Return (x, y) of the center of cell containing provided text 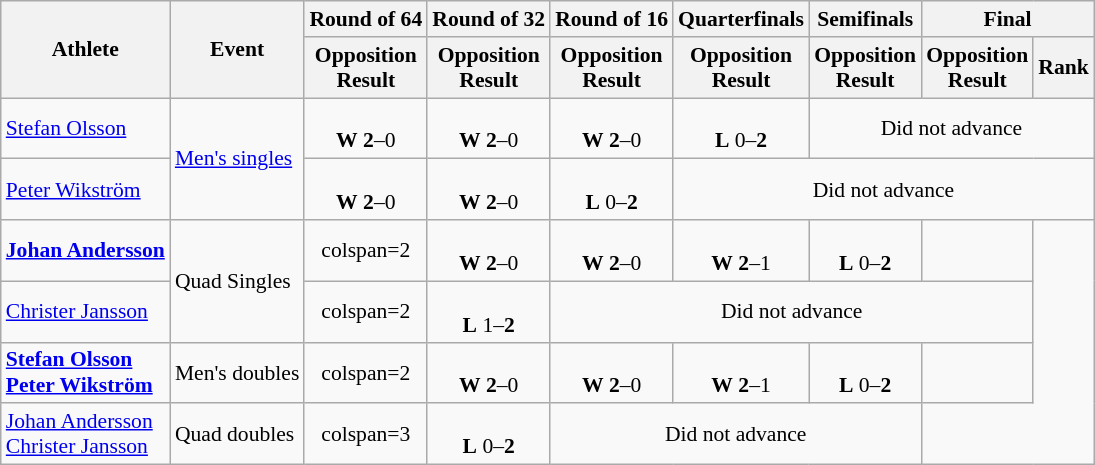
Semifinals (865, 19)
Men's singles (238, 159)
Final (1008, 19)
L 1–2 (488, 312)
Stefan Olsson (86, 128)
Men's doubles (238, 372)
Quad Singles (238, 281)
Round of 16 (612, 19)
colspan=3 (366, 434)
Johan AnderssonChrister Jansson (86, 434)
Peter Wikström (86, 190)
Stefan OlssonPeter Wikström (86, 372)
Quarterfinals (741, 19)
Christer Jansson (86, 312)
Rank (1064, 68)
Event (238, 50)
Johan Andersson (86, 250)
Quad doubles (238, 434)
Athlete (86, 50)
Round of 32 (488, 19)
Round of 64 (366, 19)
